Determine the [x, y] coordinate at the center of the cell enclosing the given text.  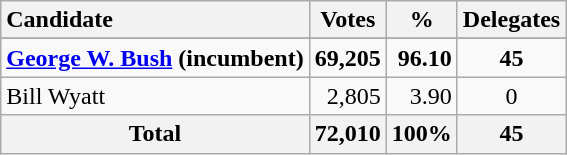
100% [422, 134]
3.90 [422, 96]
Delegates [511, 20]
Total [155, 134]
George W. Bush (incumbent) [155, 58]
96.10 [422, 58]
Candidate [155, 20]
Bill Wyatt [155, 96]
69,205 [348, 58]
2,805 [348, 96]
0 [511, 96]
% [422, 20]
72,010 [348, 134]
Votes [348, 20]
